For the text-containing cell, return its midpoint in [x, y] coordinate format. 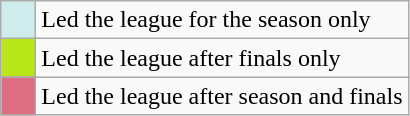
Led the league after season and finals [222, 96]
Led the league for the season only [222, 20]
Led the league after finals only [222, 58]
